Return (X, Y) of the center of cell containing provided text 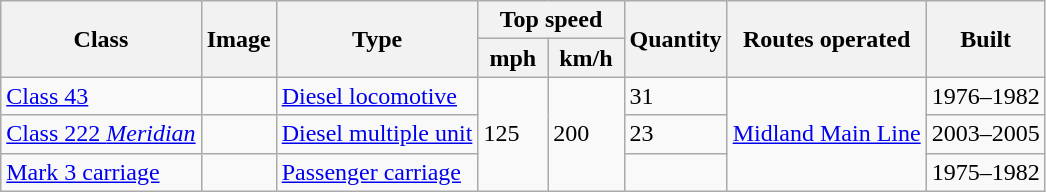
Diesel locomotive (377, 96)
Top speed (551, 20)
Midland Main Line (826, 134)
Class (101, 39)
Built (986, 39)
31 (676, 96)
Class 222 Meridian (101, 134)
mph (513, 58)
2003–2005 (986, 134)
Diesel multiple unit (377, 134)
Mark 3 carriage (101, 172)
Quantity (676, 39)
Type (377, 39)
Passenger carriage (377, 172)
Routes operated (826, 39)
1975–1982 (986, 172)
125 (513, 134)
km/h (586, 58)
1976–1982 (986, 96)
23 (676, 134)
Class 43 (101, 96)
200 (586, 134)
Image (238, 39)
